Identify which cell holds the provided text, then report its (x, y) central coordinate. 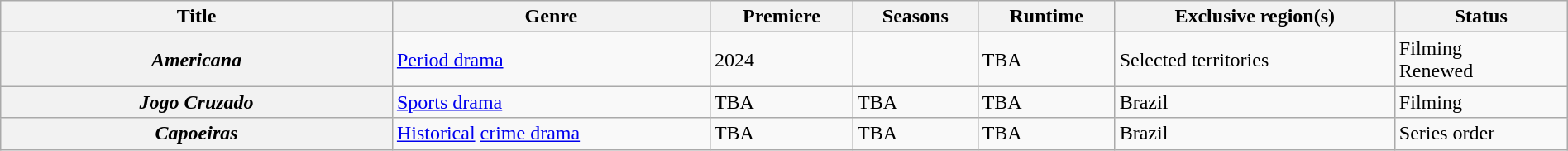
Capoeiras (197, 134)
Exclusive region(s) (1255, 17)
Period drama (551, 60)
Selected territories (1255, 60)
Americana (197, 60)
Jogo Cruzado (197, 102)
Sports drama (551, 102)
2024 (781, 60)
Genre (551, 17)
Status (1480, 17)
Premiere (781, 17)
Title (197, 17)
Runtime (1046, 17)
Historical crime drama (551, 134)
Filming (1480, 102)
Series order (1480, 134)
FilmingRenewed (1480, 60)
Seasons (916, 17)
